Return the [X, Y] coordinate for the center point of the cell that contains the specified text.  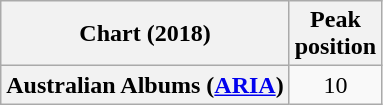
Chart (2018) [145, 34]
Australian Albums (ARIA) [145, 85]
Peak position [335, 34]
10 [335, 85]
